From the cell containing the given text, extract its center point as [X, Y] coordinate. 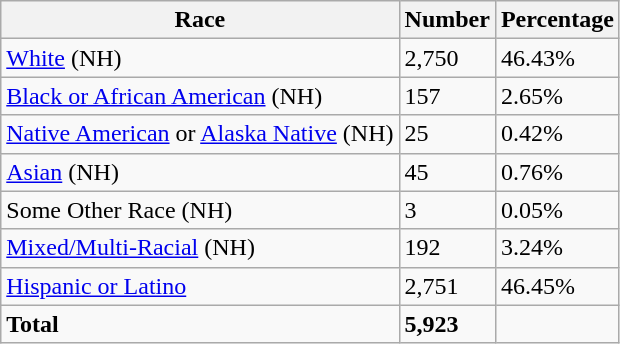
Number [447, 20]
Asian (NH) [200, 172]
3.24% [557, 248]
Hispanic or Latino [200, 286]
Total [200, 324]
2,750 [447, 58]
Race [200, 20]
45 [447, 172]
White (NH) [200, 58]
46.43% [557, 58]
Mixed/Multi-Racial (NH) [200, 248]
0.76% [557, 172]
5,923 [447, 324]
46.45% [557, 286]
3 [447, 210]
2,751 [447, 286]
Percentage [557, 20]
0.05% [557, 210]
157 [447, 96]
25 [447, 134]
0.42% [557, 134]
192 [447, 248]
Some Other Race (NH) [200, 210]
Black or African American (NH) [200, 96]
Native American or Alaska Native (NH) [200, 134]
2.65% [557, 96]
